Return (X, Y) of the center of cell containing provided text 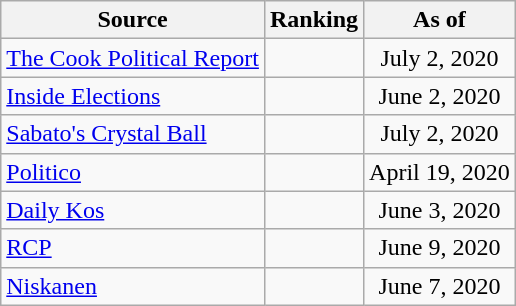
The Cook Political Report (133, 58)
April 19, 2020 (440, 172)
June 3, 2020 (440, 210)
Daily Kos (133, 210)
As of (440, 20)
June 2, 2020 (440, 96)
Sabato's Crystal Ball (133, 134)
Inside Elections (133, 96)
June 9, 2020 (440, 248)
June 7, 2020 (440, 286)
Politico (133, 172)
Source (133, 20)
Ranking (314, 20)
RCP (133, 248)
Niskanen (133, 286)
